Locate the cell with the specified text and output its [x, y] center coordinate. 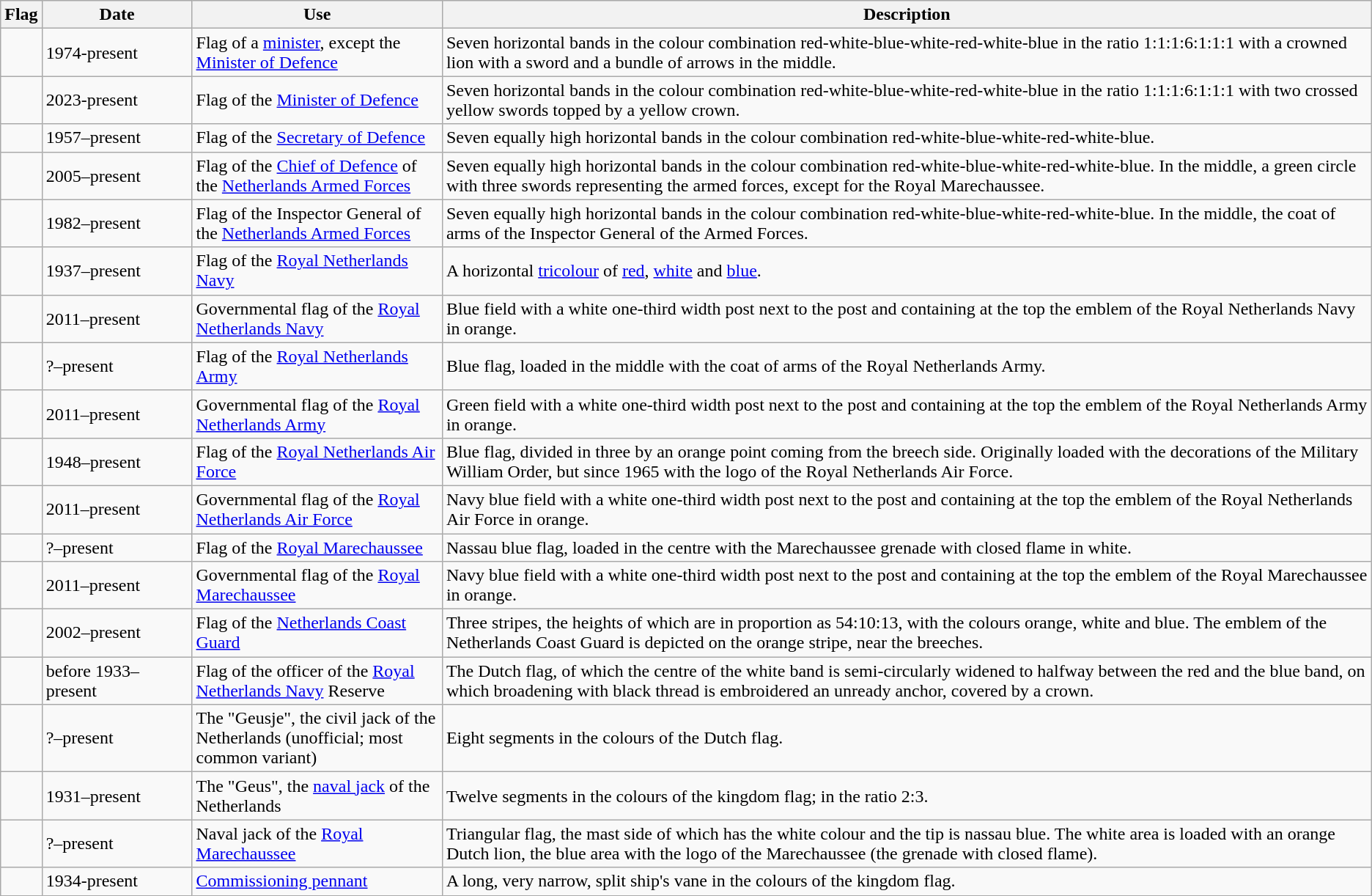
2002–present [117, 634]
A long, very narrow, split ship's vane in the colours of the kingdom flag. [907, 881]
Flag of the Inspector General of the Netherlands Armed Forces [317, 223]
Flag of a minister, except the Minister of Defence [317, 53]
Flag [21, 15]
1937–present [117, 271]
Seven equally high horizontal bands in the colour combination red-white-blue-white-red-white-blue. [907, 138]
1982–present [117, 223]
Flag of the Chief of Defence of the Netherlands Armed Forces [317, 176]
Flag of the Royal Netherlands Navy [317, 271]
Eight segments in the colours of the Dutch flag. [907, 738]
Flag of the Secretary of Defence [317, 138]
2023-present [117, 100]
before 1933–present [117, 680]
Description [907, 15]
2005–present [117, 176]
Commissioning pennant [317, 881]
Blue field with a white one-third width post next to the post and containing at the top the emblem of the Royal Netherlands Navy in orange. [907, 318]
Naval jack of the Royal Marechaussee [317, 843]
Use [317, 15]
Governmental flag of the Royal Netherlands Army [317, 414]
Navy blue field with a white one-third width post next to the post and containing at the top the emblem of the Royal Netherlands Air Force in orange. [907, 509]
Governmental flag of the Royal Netherlands Navy [317, 318]
Flag of the Royal Netherlands Air Force [317, 462]
1957–present [117, 138]
1934-present [117, 881]
Flag of the officer of the Royal Netherlands Navy Reserve [317, 680]
Navy blue field with a white one-third width post next to the post and containing at the top the emblem of the Royal Marechaussee in orange. [907, 585]
Green field with a white one-third width post next to the post and containing at the top the emblem of the Royal Netherlands Army in orange. [907, 414]
Blue flag, loaded in the middle with the coat of arms of the Royal Netherlands Army. [907, 367]
1931–present [117, 796]
1974-present [117, 53]
Nassau blue flag, loaded in the centre with the Marechaussee grenade with closed flame in white. [907, 548]
The "Geus", the naval jack of the Netherlands [317, 796]
A horizontal tricolour of red, white and blue. [907, 271]
Governmental flag of the Royal Netherlands Air Force [317, 509]
Governmental flag of the Royal Marechaussee [317, 585]
Flag of the Netherlands Coast Guard [317, 634]
Twelve segments in the colours of the kingdom flag; in the ratio 2:3. [907, 796]
Flag of the Royal Netherlands Army [317, 367]
1948–present [117, 462]
Flag of the Minister of Defence [317, 100]
Flag of the Royal Marechaussee [317, 548]
Date [117, 15]
The "Geusje", the civil jack of the Netherlands (unofficial; most common variant) [317, 738]
